Find where the given text appears and provide that cell's center as (X, Y) coordinate. 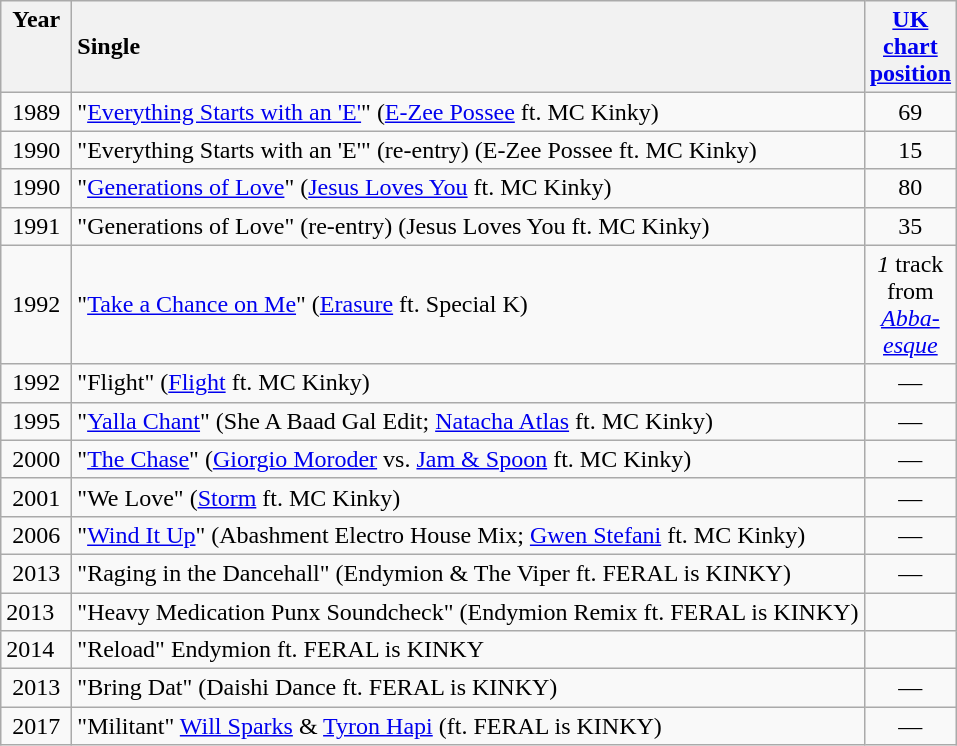
1991 (36, 226)
15 (910, 150)
"Everything Starts with an 'E'" (E-Zee Possee ft. MC Kinky) (468, 112)
"Take a Chance on Me" (Erasure ft. Special K) (468, 304)
"Generations of Love" (Jesus Loves You ft. MC Kinky) (468, 188)
2006 (36, 535)
"Heavy Medication Punx Soundcheck" (Endymion Remix ft. FERAL is KINKY) (468, 611)
1995 (36, 421)
2000 (36, 459)
"Yalla Chant" (She A Baad Gal Edit; Natacha Atlas ft. MC Kinky) (468, 421)
"Militant" Will Sparks & Tyron Hapi (ft. FERAL is KINKY) (468, 726)
"Generations of Love" (re-entry) (Jesus Loves You ft. MC Kinky) (468, 226)
80 (910, 188)
Year (36, 47)
"Bring Dat" (Daishi Dance ft. FERAL is KINKY) (468, 688)
"Reload" Endymion ft. FERAL is KINKY (468, 650)
1 track from Abba-esque (910, 304)
69 (910, 112)
"The Chase" (Giorgio Moroder vs. Jam & Spoon ft. MC Kinky) (468, 459)
2017 (36, 726)
Single (468, 47)
"We Love" (Storm ft. MC Kinky) (468, 497)
35 (910, 226)
"Wind It Up" (Abashment Electro House Mix; Gwen Stefani ft. MC Kinky) (468, 535)
2001 (36, 497)
"Raging in the Dancehall" (Endymion & The Viper ft. FERAL is KINKY) (468, 573)
2014 (36, 650)
"Flight" (Flight ft. MC Kinky) (468, 383)
"Everything Starts with an 'E'" (re-entry) (E-Zee Possee ft. MC Kinky) (468, 150)
UK chart position (910, 47)
1989 (36, 112)
